Pinpoint the cell where the given text exists, returning its (X, Y) midpoint coordinate. 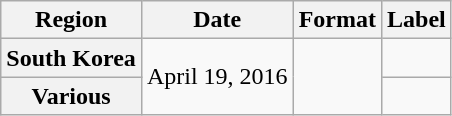
South Korea (72, 58)
Date (217, 20)
Region (72, 20)
Various (72, 96)
Label (416, 20)
Format (337, 20)
April 19, 2016 (217, 77)
